Find where the given text appears and provide that cell's center as [x, y] coordinate. 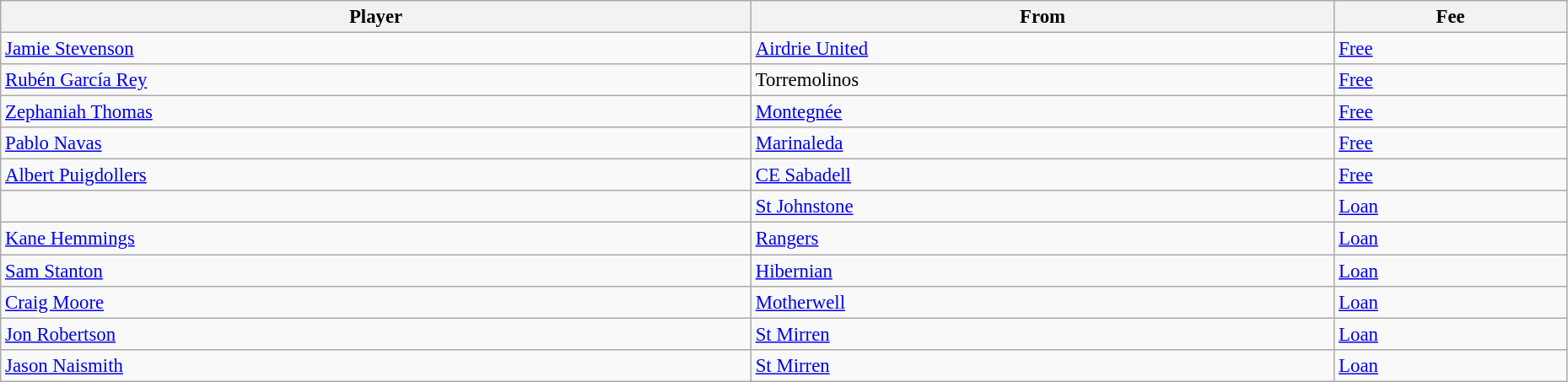
Fee [1451, 17]
Pablo Navas [376, 143]
Montegnée [1043, 112]
St Johnstone [1043, 207]
Albert Puigdollers [376, 175]
Jon Robertson [376, 334]
Motherwell [1043, 302]
Jason Naismith [376, 365]
Airdrie United [1043, 49]
Player [376, 17]
Marinaleda [1043, 143]
Hibernian [1043, 271]
From [1043, 17]
CE Sabadell [1043, 175]
Rangers [1043, 239]
Sam Stanton [376, 271]
Zephaniah Thomas [376, 112]
Rubén García Rey [376, 80]
Jamie Stevenson [376, 49]
Kane Hemmings [376, 239]
Craig Moore [376, 302]
Torremolinos [1043, 80]
